Capture the cell that displays the provided text and extract its [X, Y] central coordinate. 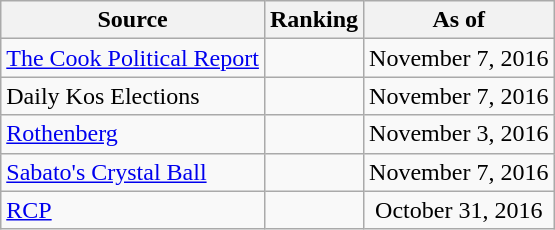
November 3, 2016 [459, 134]
RCP [133, 210]
October 31, 2016 [459, 210]
Rothenberg [133, 134]
Daily Kos Elections [133, 96]
Source [133, 20]
As of [459, 20]
Sabato's Crystal Ball [133, 172]
The Cook Political Report [133, 58]
Ranking [314, 20]
